Identify which cell holds the provided text, then report its [x, y] central coordinate. 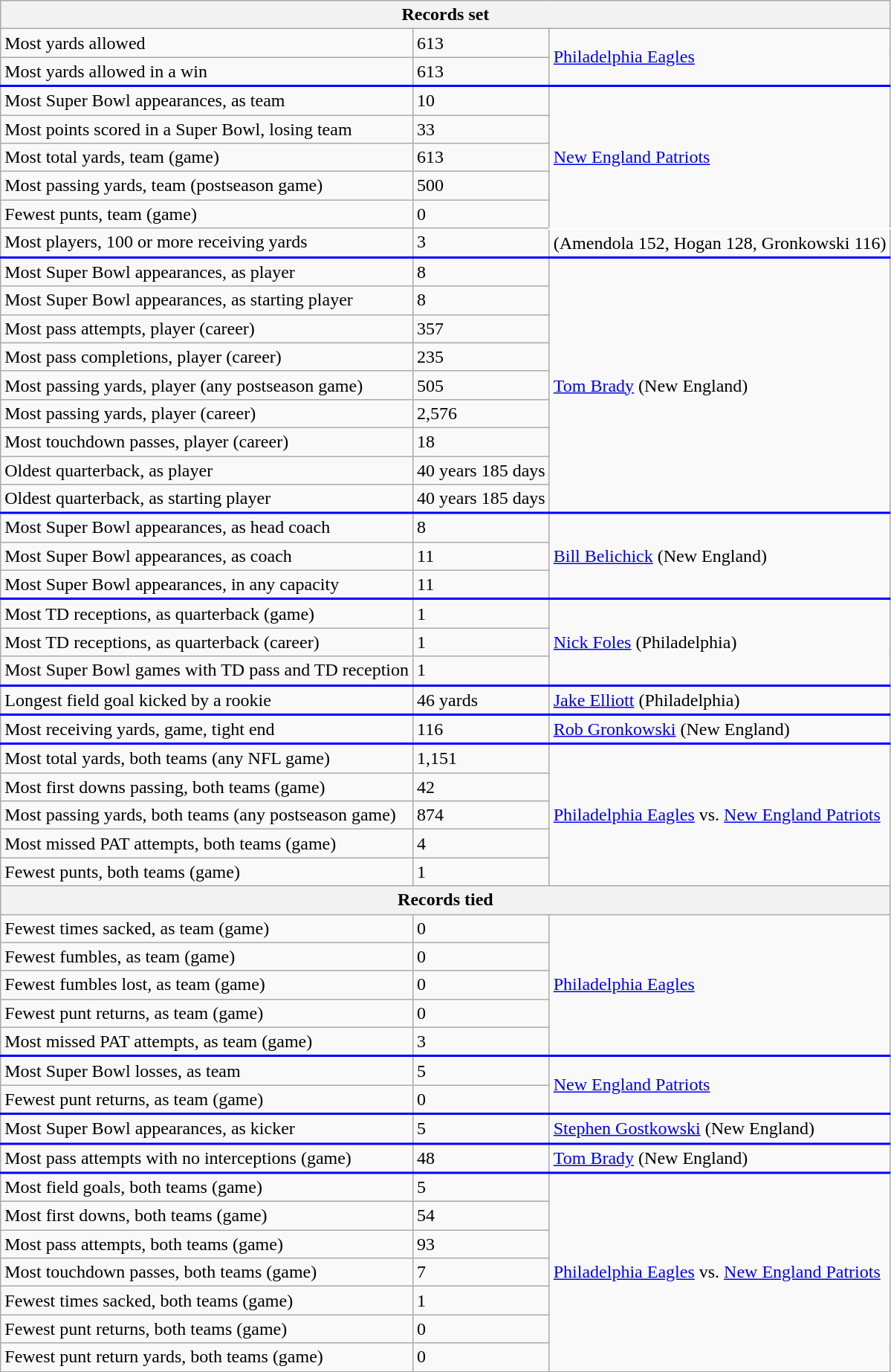
Nick Foles (Philadelphia) [719, 642]
Most TD receptions, as quarterback (career) [207, 642]
Most first downs, both teams (game) [207, 1216]
Most Super Bowl appearances, in any capacity [207, 584]
Rob Gronkowski (New England) [719, 729]
116 [482, 729]
Records set [446, 15]
Most passing yards, player (career) [207, 413]
Fewest punts, team (game) [207, 214]
Fewest times sacked, as team (game) [207, 928]
Most pass attempts with no interceptions (game) [207, 1158]
Most touchdown passes, player (career) [207, 441]
Most passing yards, player (any postseason game) [207, 385]
Most first downs passing, both teams (game) [207, 787]
10 [482, 101]
Most missed PAT attempts, both teams (game) [207, 844]
48 [482, 1158]
42 [482, 787]
Most Super Bowl appearances, as head coach [207, 528]
235 [482, 357]
54 [482, 1216]
Most Super Bowl appearances, as team [207, 101]
Most players, 100 or more receiving yards [207, 243]
Most touchdown passes, both teams (game) [207, 1272]
Most receiving yards, game, tight end [207, 729]
46 yards [482, 700]
Most Super Bowl losses, as team [207, 1070]
Fewest punt return yards, both teams (game) [207, 1357]
Fewest punts, both teams (game) [207, 872]
Most Super Bowl games with TD pass and TD reception [207, 670]
Fewest times sacked, both teams (game) [207, 1301]
Most field goals, both teams (game) [207, 1188]
Most yards allowed [207, 43]
Longest field goal kicked by a rookie [207, 700]
Fewest fumbles, as team (game) [207, 957]
(Amendola 152, Hogan 128, Gronkowski 116) [719, 243]
Most passing yards, both teams (any postseason game) [207, 815]
Fewest punt returns, both teams (game) [207, 1329]
Most Super Bowl appearances, as kicker [207, 1129]
Most points scored in a Super Bowl, losing team [207, 129]
Most total yards, team (game) [207, 158]
505 [482, 385]
Bill Belichick (New England) [719, 556]
18 [482, 441]
Most pass attempts, player (career) [207, 329]
Most Super Bowl appearances, as player [207, 272]
Oldest quarterback, as player [207, 470]
Most pass completions, player (career) [207, 357]
Fewest fumbles lost, as team (game) [207, 985]
Most Super Bowl appearances, as coach [207, 556]
500 [482, 186]
Most TD receptions, as quarterback (game) [207, 614]
Most total yards, both teams (any NFL game) [207, 758]
Most yards allowed in a win [207, 71]
Most Super Bowl appearances, as starting player [207, 300]
33 [482, 129]
Records tied [446, 900]
1,151 [482, 758]
2,576 [482, 413]
4 [482, 844]
Most missed PAT attempts, as team (game) [207, 1042]
Jake Elliott (Philadelphia) [719, 700]
Stephen Gostkowski (New England) [719, 1129]
93 [482, 1244]
Most pass attempts, both teams (game) [207, 1244]
874 [482, 815]
357 [482, 329]
Most passing yards, team (postseason game) [207, 186]
7 [482, 1272]
Oldest quarterback, as starting player [207, 499]
